Scan for the cell matching the given text and deliver its [X, Y] coordinate at center. 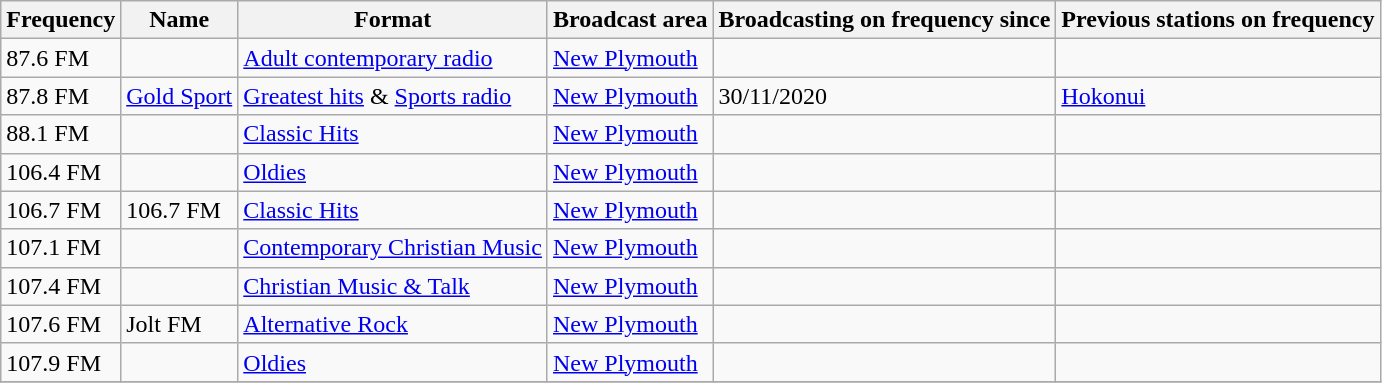
107.4 FM [61, 286]
30/11/2020 [884, 96]
Greatest hits & Sports radio [393, 96]
107.6 FM [61, 324]
106.4 FM [61, 172]
Broadcast area [630, 20]
88.1 FM [61, 134]
107.1 FM [61, 248]
87.8 FM [61, 96]
107.9 FM [61, 362]
Previous stations on frequency [1218, 20]
Jolt FM [180, 324]
Broadcasting on frequency since [884, 20]
Adult contemporary radio [393, 58]
Alternative Rock [393, 324]
Frequency [61, 20]
Hokonui [1218, 96]
Format [393, 20]
87.6 FM [61, 58]
Gold Sport [180, 96]
Christian Music & Talk [393, 286]
Name [180, 20]
Contemporary Christian Music [393, 248]
